Locate the cell with the specified text and output its (x, y) center coordinate. 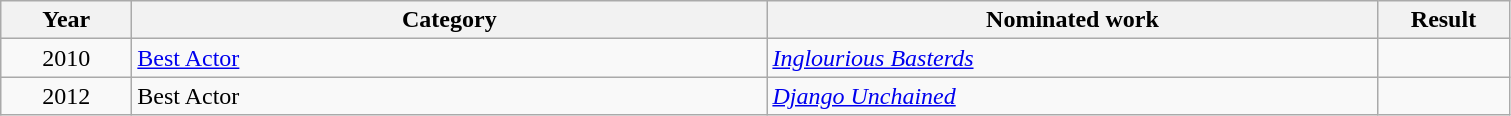
Category (450, 20)
Year (66, 20)
Result (1444, 20)
Inglourious Basterds (1072, 58)
Django Unchained (1072, 96)
2010 (66, 58)
Nominated work (1072, 20)
2012 (66, 96)
